Return the [x, y] coordinate for the center point of the cell that contains the specified text.  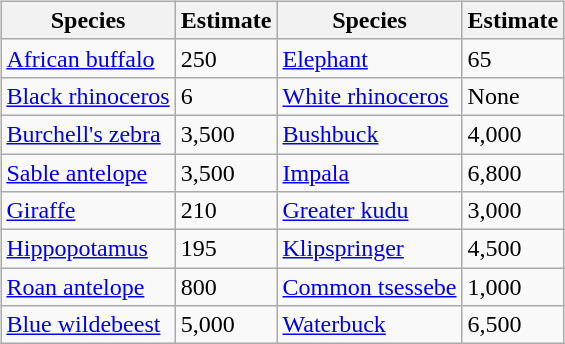
6,500 [513, 325]
6 [226, 96]
Roan antelope [88, 287]
Klipspringer [370, 249]
Black rhinoceros [88, 96]
Waterbuck [370, 325]
800 [226, 287]
Burchell's zebra [88, 134]
Sable antelope [88, 173]
Blue wildebeest [88, 325]
5,000 [226, 325]
Greater kudu [370, 211]
250 [226, 58]
Hippopotamus [88, 249]
6,800 [513, 173]
4,500 [513, 249]
1,000 [513, 287]
195 [226, 249]
4,000 [513, 134]
210 [226, 211]
Giraffe [88, 211]
Common tsessebe [370, 287]
White rhinoceros [370, 96]
65 [513, 58]
Bushbuck [370, 134]
Elephant [370, 58]
African buffalo [88, 58]
None [513, 96]
3,000 [513, 211]
Impala [370, 173]
